From the cell containing the given text, extract its center point as (x, y) coordinate. 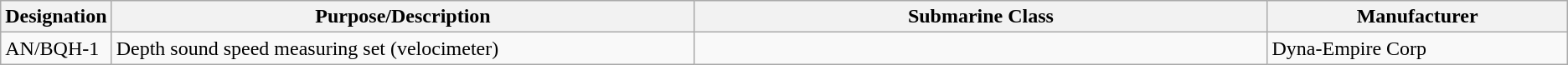
Submarine Class (981, 17)
Purpose/Description (403, 17)
Dyna-Empire Corp (1417, 48)
Manufacturer (1417, 17)
Designation (56, 17)
AN/BQH-1 (56, 48)
Depth sound speed measuring set (velocimeter) (403, 48)
